Extract the (X, Y) coordinate from the center of the cell holding the provided text.  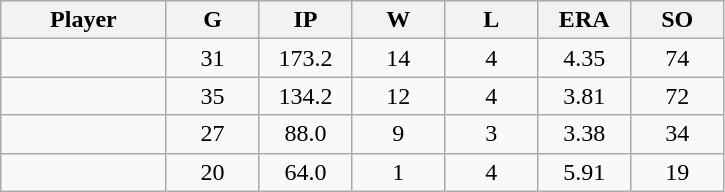
G (212, 20)
4.35 (584, 58)
34 (678, 134)
27 (212, 134)
64.0 (306, 172)
3 (492, 134)
14 (398, 58)
12 (398, 96)
ERA (584, 20)
Player (84, 20)
72 (678, 96)
134.2 (306, 96)
35 (212, 96)
20 (212, 172)
3.38 (584, 134)
5.91 (584, 172)
31 (212, 58)
74 (678, 58)
173.2 (306, 58)
SO (678, 20)
19 (678, 172)
L (492, 20)
9 (398, 134)
W (398, 20)
3.81 (584, 96)
1 (398, 172)
88.0 (306, 134)
IP (306, 20)
